Determine the [X, Y] coordinate at the center of the cell enclosing the given text.  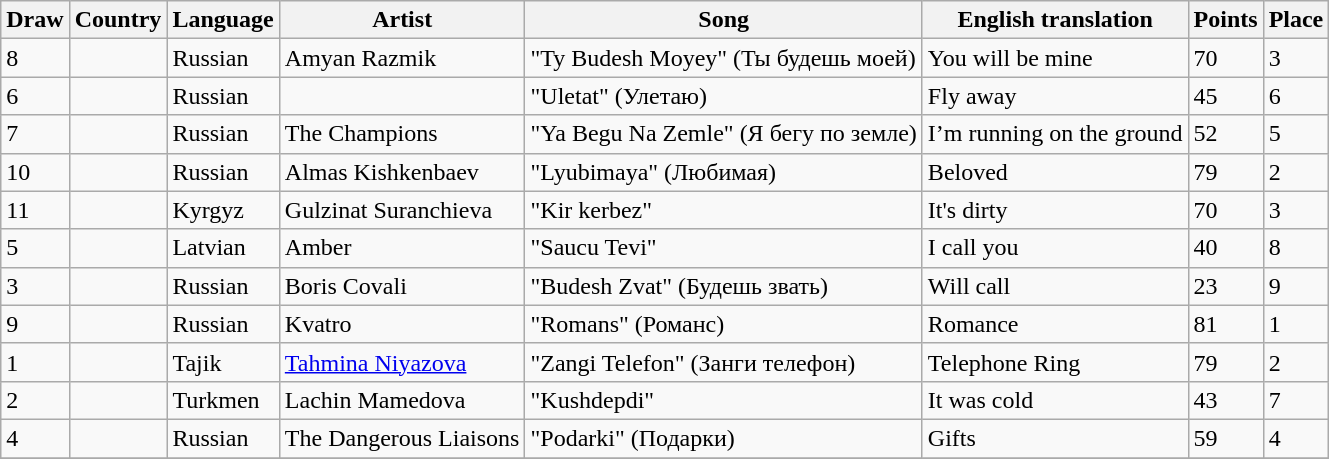
It's dirty [1055, 210]
Romance [1055, 324]
81 [1226, 324]
English translation [1055, 20]
Song [724, 20]
The Dangerous Liaisons [402, 438]
"Podarki" (Подарки) [724, 438]
Gulzinat Suranchieva [402, 210]
Gifts [1055, 438]
Tahmina Niyazova [402, 362]
Amber [402, 248]
Language [223, 20]
Will call [1055, 286]
10 [35, 172]
Place [1296, 20]
"Ya Begu Na Zemle" (Я бегу по земле) [724, 134]
"Ty Budesh Moyey" (Ты будешь моей) [724, 58]
Kyrgyz [223, 210]
Country [118, 20]
Artist [402, 20]
"Kir kerbez" [724, 210]
52 [1226, 134]
Fly away [1055, 96]
Kvatro [402, 324]
Tajik [223, 362]
59 [1226, 438]
"Zangi Telefon" (Занги телефон) [724, 362]
It was cold [1055, 400]
The Champions [402, 134]
You will be mine [1055, 58]
43 [1226, 400]
"Lyubimaya" (Любимая) [724, 172]
I’m running on the ground [1055, 134]
Boris Covali [402, 286]
Points [1226, 20]
Telephone Ring [1055, 362]
"Budesh Zvat" (Будешь звать) [724, 286]
Latvian [223, 248]
"Romans" (Романс) [724, 324]
"Uletat" (Улетаю) [724, 96]
"Saucu Tevi" [724, 248]
11 [35, 210]
Beloved [1055, 172]
Draw [35, 20]
"Kushdepdi" [724, 400]
Turkmen [223, 400]
45 [1226, 96]
I call you [1055, 248]
Lachin Mamedova [402, 400]
40 [1226, 248]
23 [1226, 286]
Amyan Razmik [402, 58]
Almas Kishkenbaev [402, 172]
